Identify which cell holds the provided text, then report its (X, Y) central coordinate. 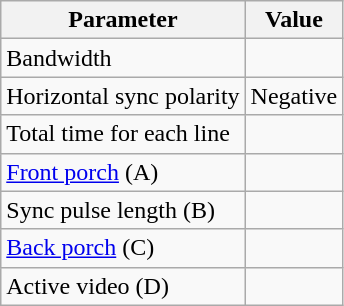
Front porch (A) (123, 172)
Back porch (C) (123, 248)
Sync pulse length (B) (123, 210)
Horizontal sync polarity (123, 96)
Total time for each line (123, 134)
Value (294, 20)
Active video (D) (123, 286)
Negative (294, 96)
Bandwidth (123, 58)
Parameter (123, 20)
